Provide the [X, Y] coordinate of the cell's center where the given text is located.  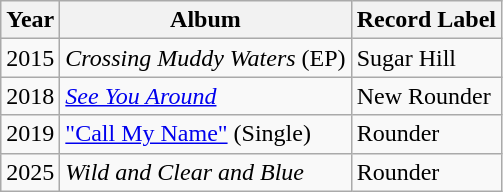
2015 [30, 58]
Crossing Muddy Waters (EP) [206, 58]
2018 [30, 96]
Wild and Clear and Blue [206, 172]
2025 [30, 172]
Year [30, 20]
Sugar Hill [426, 58]
See You Around [206, 96]
Record Label [426, 20]
2019 [30, 134]
Album [206, 20]
"Call My Name" (Single) [206, 134]
New Rounder [426, 96]
